Scan for the cell matching the given text and deliver its (X, Y) coordinate at center. 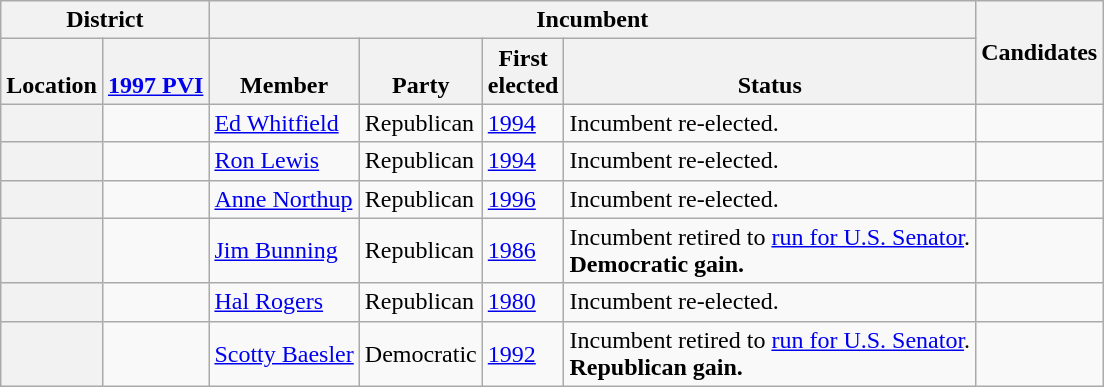
District (105, 20)
Incumbent retired to run for U.S. Senator.Democratic gain. (770, 250)
1996 (523, 199)
Hal Rogers (284, 302)
1986 (523, 250)
Status (770, 72)
Scotty Baesler (284, 354)
Jim Bunning (284, 250)
Location (52, 72)
Incumbent (592, 20)
1992 (523, 354)
Firstelected (523, 72)
Member (284, 72)
Democratic (420, 354)
Ron Lewis (284, 161)
1997 PVI (155, 72)
Party (420, 72)
Incumbent retired to run for U.S. Senator.Republican gain. (770, 354)
1980 (523, 302)
Anne Northup (284, 199)
Candidates (1040, 52)
Ed Whitfield (284, 123)
